Locate the cell with the specified text and output its (X, Y) center coordinate. 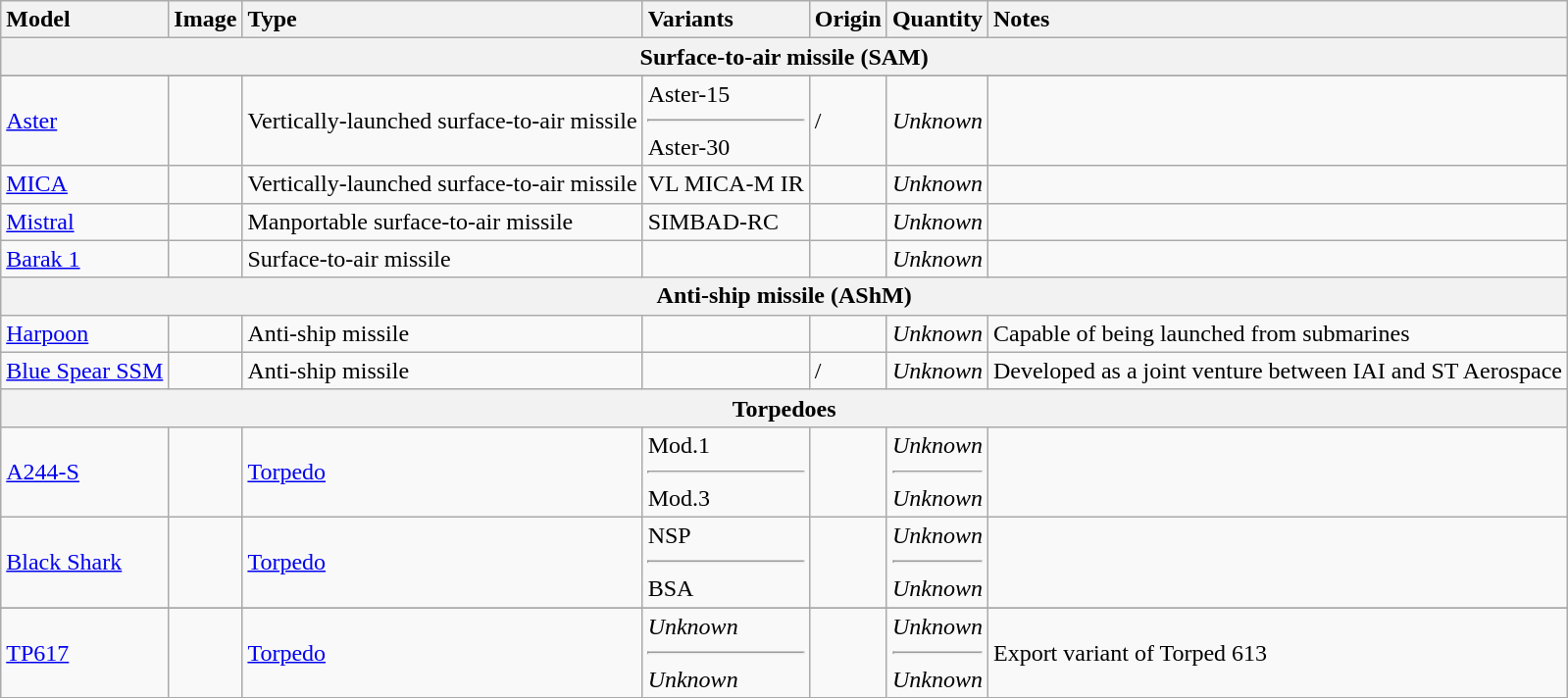
Notes (1277, 20)
Type (442, 20)
Blue Spear SSM (84, 371)
Capable of being launched from submarines (1277, 333)
Manportable surface-to-air missile (442, 222)
Export variant of Torped 613 (1277, 653)
Black Shark (84, 562)
Variants (726, 20)
Image (206, 20)
Harpoon (84, 333)
Origin (847, 20)
Anti-ship missile (AShM) (784, 296)
Barak 1 (84, 259)
MICA (84, 184)
NSPBSA (726, 562)
Surface-to-air missile (SAM) (784, 57)
Quantity (937, 20)
VL MICA-M IR (726, 184)
Aster (84, 121)
Developed as a joint venture between IAI and ST Aerospace (1277, 371)
SIMBAD-RC (726, 222)
Model (84, 20)
Mod.1Mod.3 (726, 472)
TP617 (84, 653)
Aster-15Aster-30 (726, 121)
Mistral (84, 222)
A244-S (84, 472)
Torpedoes (784, 408)
Surface-to-air missile (442, 259)
